For the text-containing cell, return its midpoint in [x, y] coordinate format. 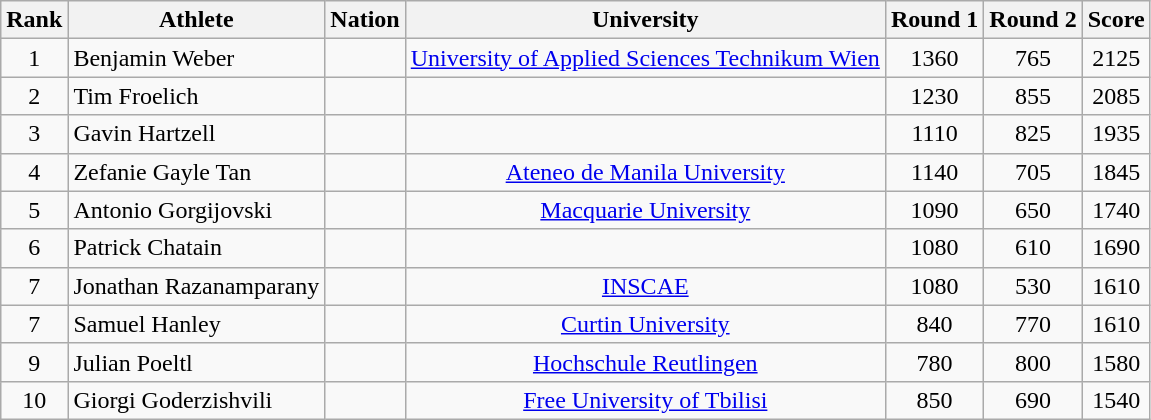
Curtin University [645, 324]
2085 [1116, 96]
Hochschule Reutlingen [645, 362]
2125 [1116, 58]
705 [1033, 172]
1360 [934, 58]
Round 2 [1033, 20]
Macquarie University [645, 210]
1230 [934, 96]
850 [934, 400]
4 [34, 172]
1140 [934, 172]
610 [1033, 248]
Giorgi Goderzishvili [196, 400]
1845 [1116, 172]
800 [1033, 362]
1540 [1116, 400]
1 [34, 58]
1935 [1116, 134]
1110 [934, 134]
650 [1033, 210]
Score [1116, 20]
2 [34, 96]
6 [34, 248]
3 [34, 134]
690 [1033, 400]
Nation [365, 20]
1580 [1116, 362]
Round 1 [934, 20]
Zefanie Gayle Tan [196, 172]
Patrick Chatain [196, 248]
Gavin Hartzell [196, 134]
Ateneo de Manila University [645, 172]
Samuel Hanley [196, 324]
University of Applied Sciences Technikum Wien [645, 58]
INSCAE [645, 286]
825 [1033, 134]
780 [934, 362]
Julian Poeltl [196, 362]
Benjamin Weber [196, 58]
770 [1033, 324]
1090 [934, 210]
5 [34, 210]
10 [34, 400]
Free University of Tbilisi [645, 400]
765 [1033, 58]
Jonathan Razanamparany [196, 286]
1690 [1116, 248]
Antonio Gorgijovski [196, 210]
Tim Froelich [196, 96]
855 [1033, 96]
9 [34, 362]
840 [934, 324]
Athlete [196, 20]
1740 [1116, 210]
University [645, 20]
530 [1033, 286]
Rank [34, 20]
